Identify which cell holds the provided text, then report its (X, Y) central coordinate. 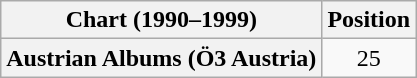
Position (369, 20)
Chart (1990–1999) (162, 20)
Austrian Albums (Ö3 Austria) (162, 58)
25 (369, 58)
